For the text-containing cell, return its midpoint in [x, y] coordinate format. 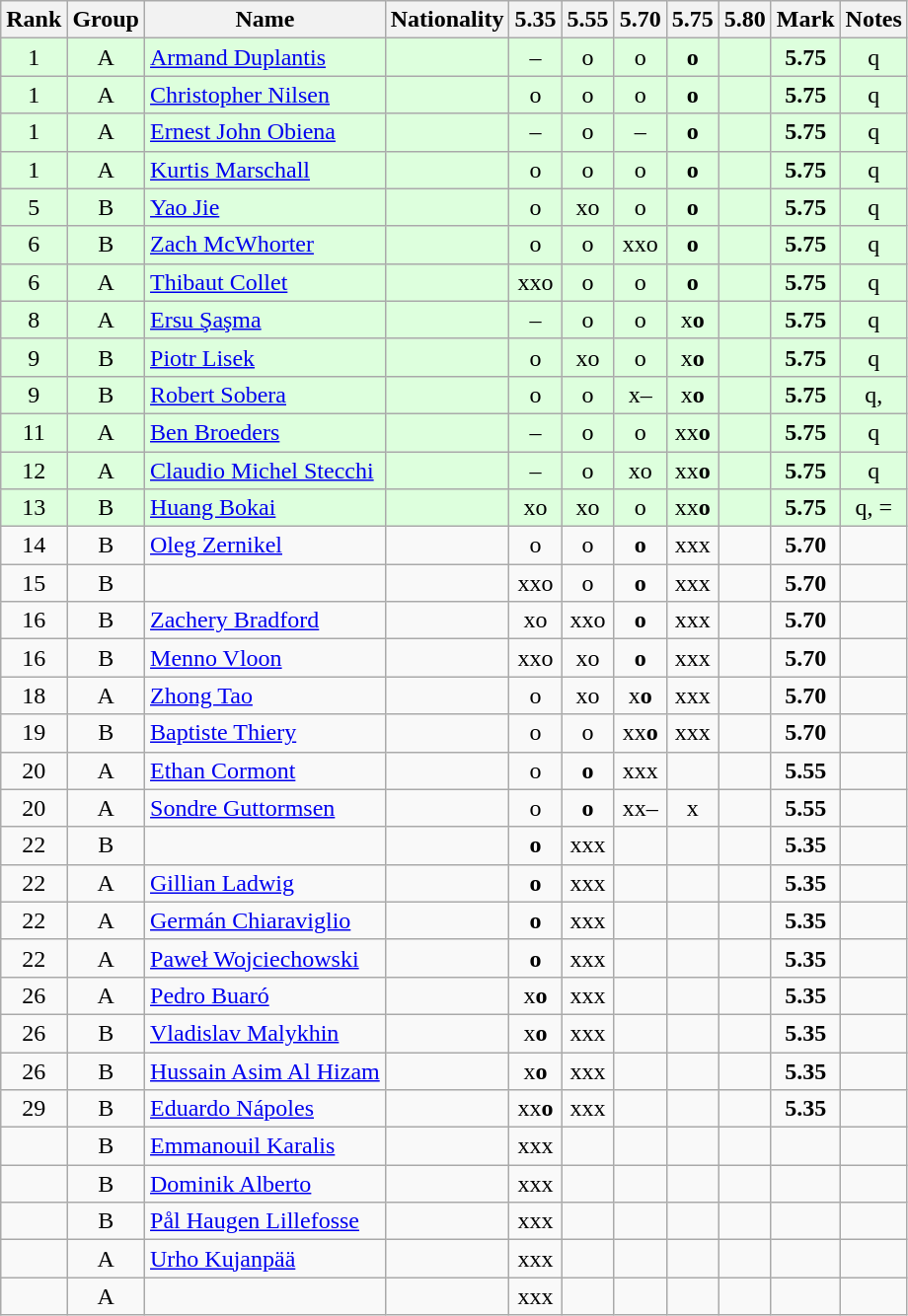
Ernest John Obiena [265, 132]
Ethan Cormont [265, 770]
xx– [640, 808]
5.80 [744, 20]
13 [34, 508]
5 [34, 207]
Pål Haugen Lillefosse [265, 1221]
Group [107, 20]
15 [34, 583]
Yao Jie [265, 207]
11 [34, 432]
18 [34, 695]
Paweł Wojciechowski [265, 958]
Oleg Zernikel [265, 546]
Kurtis Marschall [265, 170]
Zach McWhorter [265, 245]
Rank [34, 20]
Eduardo Nápoles [265, 1109]
12 [34, 471]
Name [265, 20]
8 [34, 320]
x– [640, 395]
Dominik Alberto [265, 1184]
Hussain Asim Al Hizam [265, 1070]
Germán Chiaraviglio [265, 920]
q, [873, 395]
Emmanouil Karalis [265, 1146]
Pedro Buaró [265, 995]
Nationality [447, 20]
Urho Kujanpää [265, 1259]
Menno Vloon [265, 658]
q, = [873, 508]
Notes [873, 20]
x [693, 808]
Ben Broeders [265, 432]
Piotr Lisek [265, 357]
Armand Duplantis [265, 57]
Zhong Tao [265, 695]
Zachery Bradford [265, 621]
Christopher Nilsen [265, 95]
Sondre Guttormsen [265, 808]
Gillian Ladwig [265, 883]
14 [34, 546]
Ersu Şaşma [265, 320]
29 [34, 1109]
Thibaut Collet [265, 282]
Claudio Michel Stecchi [265, 471]
Baptiste Thiery [265, 733]
Robert Sobera [265, 395]
Huang Bokai [265, 508]
19 [34, 733]
Mark [805, 20]
Vladislav Malykhin [265, 1033]
